Output the [x, y] coordinate of the center of the cell containing the given text.  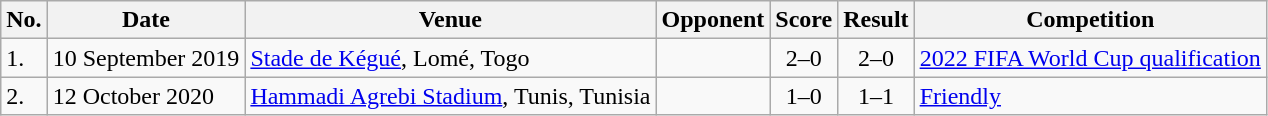
2. [24, 96]
Venue [450, 20]
Competition [1090, 20]
Hammadi Agrebi Stadium, Tunis, Tunisia [450, 96]
Result [876, 20]
No. [24, 20]
12 October 2020 [146, 96]
2022 FIFA World Cup qualification [1090, 58]
10 September 2019 [146, 58]
1–0 [804, 96]
1–1 [876, 96]
Date [146, 20]
Friendly [1090, 96]
1. [24, 58]
Opponent [713, 20]
Score [804, 20]
Stade de Kégué, Lomé, Togo [450, 58]
